Scan for the cell matching the given text and deliver its [X, Y] coordinate at center. 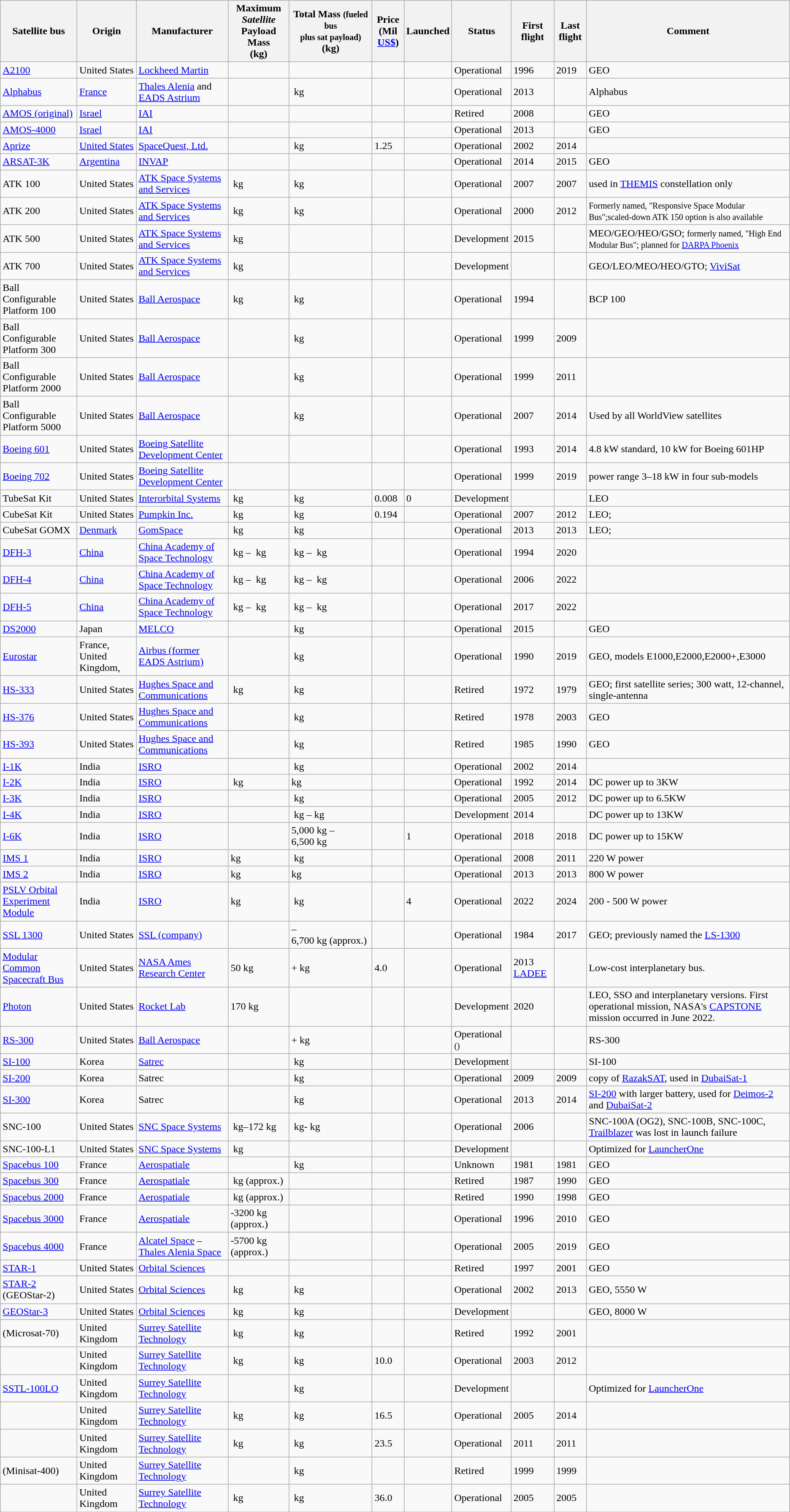
Rocket Lab [182, 1007]
Aprize [39, 146]
DC power up to 15KW [688, 836]
Eurostar [39, 656]
Thales Alenia and EADS Astrium [182, 92]
Boeing 702 [39, 476]
170 kg [259, 1007]
LEO, SSO and interplanetary versions. First operational mission, NASA's CAPSTONE mission occurred in June 2022. [688, 1007]
Manufacturer [182, 31]
GEO/LEO/MEO/HEO/GTO; ViviSat [688, 266]
Denmark [107, 530]
Airbus (former EADS Astrium) [182, 656]
Ball Configurable Platform 5000 [39, 416]
SSL (company) [182, 935]
DFH-3 [39, 552]
GEO, 8000 W [688, 1311]
Formerly named, "Responsive Space Modular Bus";scaled-down ATK 150 option is also available [688, 211]
GEO, 5550 W [688, 1289]
Origin [107, 31]
PSLV Orbital Experiment Module [39, 901]
1987 [533, 1181]
kg- kg [331, 1127]
GomSpace [182, 530]
used in THEMIS constellation only [688, 183]
10.0 [388, 1360]
-5700 kg (approx.) [259, 1246]
Ball Configurable Platform 2000 [39, 377]
BCP 100 [688, 299]
5,000 kg – 6,500 kg [331, 836]
Pumpkin Inc. [182, 514]
GEO; previously named the LS-1300 [688, 935]
copy of RazakSAT, used in DubaiSat-1 [688, 1078]
MEO/GEO/HEO/GSO; formerly named, "High End Modular Bus"; planned for DARPA Phoenix [688, 238]
SSTL-100LO [39, 1388]
Price(Mil US$) [388, 31]
SSL 1300 [39, 935]
Spacebus 4000 [39, 1246]
kg–172 kg [259, 1127]
Modular Common Spacecraft Bus [39, 968]
(Microsat-70) [39, 1333]
SNC-100 [39, 1127]
CubeSat Kit [39, 514]
(Minisat-400) [39, 1470]
ARSAT-3K [39, 162]
NASA Ames Research Center [182, 968]
Alcatel Space – Thales Alenia Space [182, 1246]
1972 [533, 689]
Launched [428, 31]
CubeSat GOMX [39, 530]
I-3K [39, 798]
220 W power [688, 858]
Used by all WorldView satellites [688, 416]
I-4K [39, 814]
SI-200 [39, 1078]
I-2K [39, 782]
STAR-2 (GEOStar-2) [39, 1289]
GEO, models E1000,E2000,E2000+,E3000 [688, 656]
50 kg [259, 968]
2013 LADEE [533, 968]
Comment [688, 31]
Boeing 601 [39, 449]
AMOS-4000 [39, 130]
2024 [571, 901]
Low-cost interplanetary bus. [688, 968]
Spacebus 100 [39, 1165]
1993 [533, 449]
Unknown [482, 1165]
Satellite bus [39, 31]
Argentina [107, 162]
I-6K [39, 836]
Spacebus 2000 [39, 1197]
36.0 [388, 1498]
DS2000 [39, 629]
0.008 [388, 498]
1.25 [388, 146]
0 [428, 498]
MELCO [182, 629]
GEO; first satellite series; 300 watt, 12-channel, single-antenna [688, 689]
LEO [688, 498]
Ball Configurable Platform 300 [39, 338]
SI-300 [39, 1099]
200 - 500 W power [688, 901]
IMS 2 [39, 874]
DC power up to 3KW [688, 782]
Status [482, 31]
DFH-4 [39, 579]
TubeSat Kit [39, 498]
1979 [571, 689]
DC power up to 6.5KW [688, 798]
23.5 [388, 1443]
ATK 200 [39, 211]
Operational () [482, 1040]
Maximum Satellite Payload Mass (kg) [259, 31]
1 [428, 836]
Spacebus 300 [39, 1181]
-3200 kg (approx.) [259, 1219]
SNC-100-L1 [39, 1149]
1984 [533, 935]
SI-200 with larger battery, used for Deimos-2 and DubaiSat-2 [688, 1099]
1998 [571, 1197]
France, United Kingdom, [107, 656]
SNC-100A (OG2), SNC-100B, SNC-100C, Trailblazer was lost in launch failure [688, 1127]
GEOStar-3 [39, 1311]
Lockheed Martin [182, 70]
–6,700 kg (approx.) [331, 935]
DC power up to 13KW [688, 814]
ATK 100 [39, 183]
2010 [571, 1219]
0.194 [388, 514]
4 [428, 901]
SpaceQuest, Ltd. [182, 146]
HS-376 [39, 717]
Ball Configurable Platform 100 [39, 299]
Spacebus 3000 [39, 1219]
HS-333 [39, 689]
ATK 700 [39, 266]
DFH-5 [39, 607]
Interorbital Systems [182, 498]
Total Mass (fueled busplus sat payload)(kg) [331, 31]
STAR-1 [39, 1268]
HS-393 [39, 744]
IMS 1 [39, 858]
Japan [107, 629]
power range 3–18 kW in four sub-models [688, 476]
AMOS (original) [39, 114]
1985 [533, 744]
INVAP [182, 162]
16.5 [388, 1415]
ATK 500 [39, 238]
Photon [39, 1007]
First flight [533, 31]
4.8 kW standard, 10 kW for Boeing 601HP [688, 449]
1997 [533, 1268]
1978 [533, 717]
2000 [533, 211]
I-1K [39, 766]
Last flight [571, 31]
A2100 [39, 70]
4.0 [388, 968]
800 W power [688, 874]
